Pinpoint the cell where the given text exists, returning its [X, Y] midpoint coordinate. 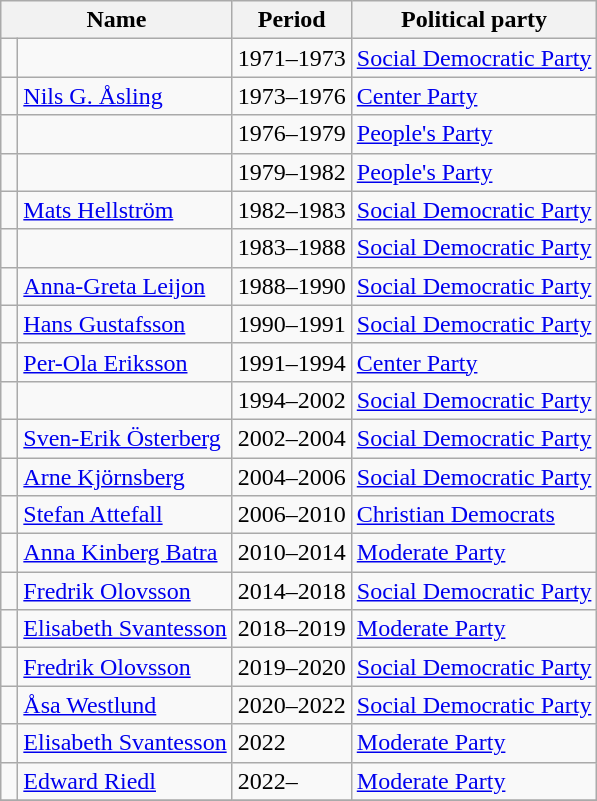
1979–1982 [292, 172]
Period [292, 20]
Christian Democrats [474, 515]
1990–1991 [292, 324]
2022 [292, 743]
2018–2019 [292, 629]
Stefan Attefall [125, 515]
2010–2014 [292, 553]
1971–1973 [292, 58]
Name [116, 20]
Anna Kinberg Batra [125, 553]
2019–2020 [292, 667]
Åsa Westlund [125, 705]
2004–2006 [292, 477]
Edward Riedl [125, 781]
2002–2004 [292, 438]
1976–1979 [292, 134]
1991–1994 [292, 362]
2020–2022 [292, 705]
Political party [474, 20]
Sven-Erik Österberg [125, 438]
1994–2002 [292, 400]
Mats Hellström [125, 210]
1983–1988 [292, 248]
Nils G. Åsling [125, 96]
2006–2010 [292, 515]
1982–1983 [292, 210]
2022– [292, 781]
1973–1976 [292, 96]
1988–1990 [292, 286]
Hans Gustafsson [125, 324]
Anna-Greta Leijon [125, 286]
2014–2018 [292, 591]
Arne Kjörnsberg [125, 477]
Per-Ola Eriksson [125, 362]
